Provide the [X, Y] coordinate of the cell's center where the given text is located.  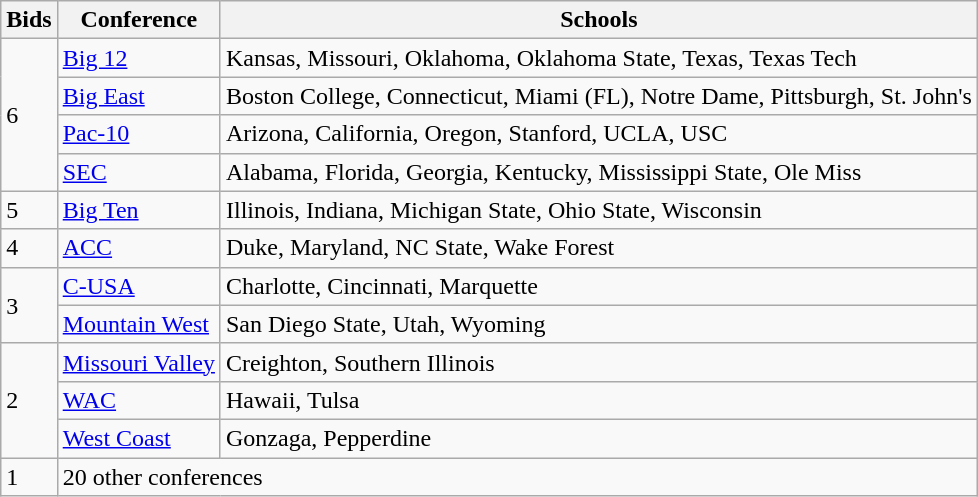
Big East [138, 96]
Boston College, Connecticut, Miami (FL), Notre Dame, Pittsburgh, St. John's [598, 96]
Gonzaga, Pepperdine [598, 438]
Charlotte, Cincinnati, Marquette [598, 286]
San Diego State, Utah, Wyoming [598, 324]
Pac-10 [138, 134]
Missouri Valley [138, 362]
20 other conferences [517, 477]
2 [29, 400]
Duke, Maryland, NC State, Wake Forest [598, 248]
Alabama, Florida, Georgia, Kentucky, Mississippi State, Ole Miss [598, 172]
1 [29, 477]
Arizona, California, Oregon, Stanford, UCLA, USC [598, 134]
Schools [598, 20]
Kansas, Missouri, Oklahoma, Oklahoma State, Texas, Texas Tech [598, 58]
ACC [138, 248]
Big Ten [138, 210]
Conference [138, 20]
West Coast [138, 438]
WAC [138, 400]
Mountain West [138, 324]
Bids [29, 20]
SEC [138, 172]
6 [29, 115]
Illinois, Indiana, Michigan State, Ohio State, Wisconsin [598, 210]
C-USA [138, 286]
4 [29, 248]
Creighton, Southern Illinois [598, 362]
Hawaii, Tulsa [598, 400]
Big 12 [138, 58]
3 [29, 305]
5 [29, 210]
